Capture the cell that displays the provided text and extract its (X, Y) central coordinate. 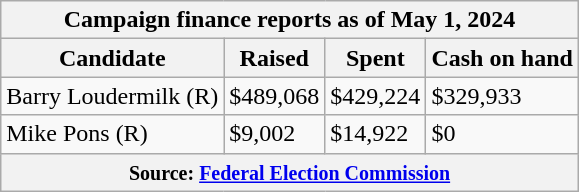
Spent (376, 58)
$9,002 (274, 134)
Candidate (112, 58)
$0 (502, 134)
Cash on hand (502, 58)
Campaign finance reports as of May 1, 2024 (290, 20)
Barry Loudermilk (R) (112, 96)
$14,922 (376, 134)
Raised (274, 58)
$489,068 (274, 96)
Source: Federal Election Commission (290, 172)
$329,933 (502, 96)
$429,224 (376, 96)
Mike Pons (R) (112, 134)
